Search for the cell housing the specified text and yield its [x, y] center coordinate. 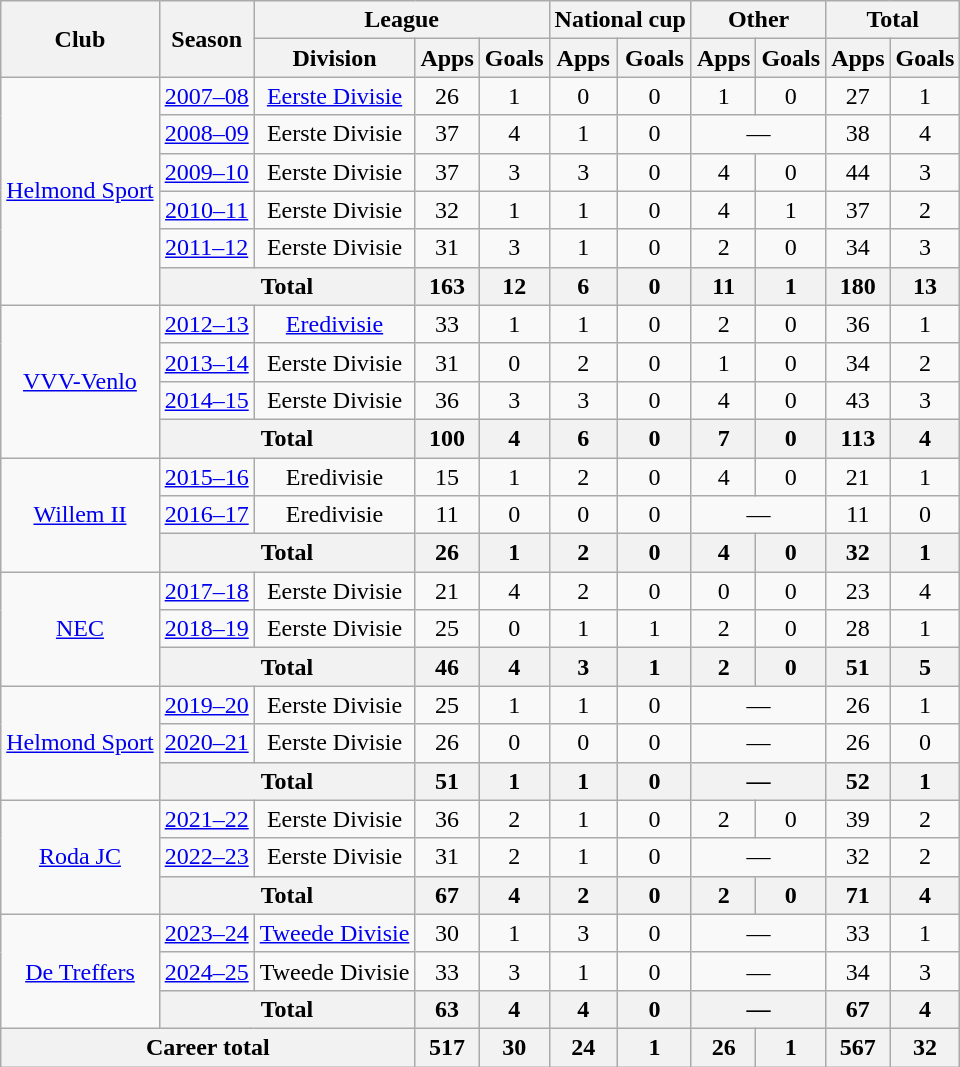
2011–12 [206, 248]
567 [858, 1047]
2008–09 [206, 134]
113 [858, 438]
2020–21 [206, 743]
Career total [208, 1047]
23 [858, 591]
2015–16 [206, 477]
24 [583, 1047]
28 [858, 629]
5 [925, 667]
2014–15 [206, 400]
163 [447, 286]
League [402, 20]
15 [447, 477]
2021–22 [206, 819]
2023–24 [206, 933]
Roda JC [80, 857]
Willem II [80, 515]
NEC [80, 629]
27 [858, 96]
44 [858, 172]
Division [334, 58]
2017–18 [206, 591]
38 [858, 134]
46 [447, 667]
2009–10 [206, 172]
Other [758, 20]
180 [858, 286]
Season [206, 39]
2022–23 [206, 857]
39 [858, 819]
63 [447, 1009]
2013–14 [206, 362]
7 [723, 438]
2016–17 [206, 515]
100 [447, 438]
517 [447, 1047]
2018–19 [206, 629]
2010–11 [206, 210]
13 [925, 286]
Club [80, 39]
2012–13 [206, 324]
71 [858, 895]
2019–20 [206, 705]
2024–25 [206, 971]
52 [858, 781]
2007–08 [206, 96]
VVV-Venlo [80, 381]
De Treffers [80, 971]
12 [514, 286]
National cup [620, 20]
43 [858, 400]
